Return the (x, y) coordinate for the center point of the cell that contains the specified text.  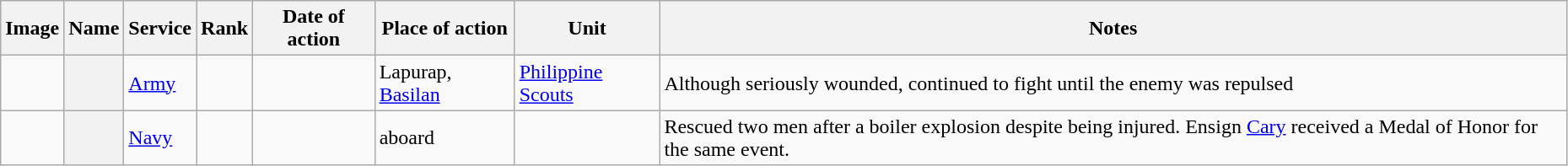
Place of action (445, 29)
Although seriously wounded, continued to fight until the enemy was repulsed (1113, 83)
Rescued two men after a boiler explosion despite being injured. Ensign Cary received a Medal of Honor for the same event. (1113, 138)
Unit (587, 29)
aboard (445, 138)
Image (32, 29)
Rank (224, 29)
Date of action (314, 29)
Service (160, 29)
Philippine Scouts (587, 83)
Lapurap, Basilan (445, 83)
Navy (160, 138)
Name (94, 29)
Army (160, 83)
Notes (1113, 29)
